Capture the cell that displays the provided text and extract its [x, y] central coordinate. 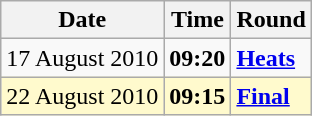
Time [198, 20]
Heats [271, 58]
Round [271, 20]
17 August 2010 [82, 58]
Date [82, 20]
Final [271, 96]
09:15 [198, 96]
22 August 2010 [82, 96]
09:20 [198, 58]
